From the cell containing the given text, extract its center point as [X, Y] coordinate. 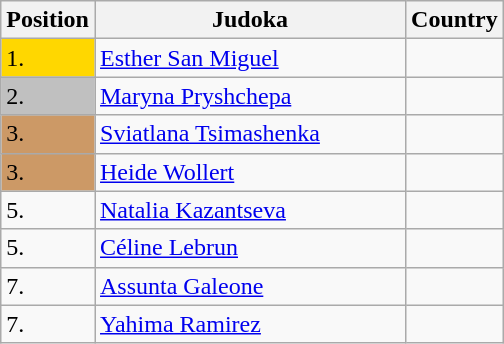
Esther San Miguel [250, 58]
Sviatlana Tsimashenka [250, 134]
Natalia Kazantseva [250, 210]
Assunta Galeone [250, 286]
Céline Lebrun [250, 248]
Position [48, 20]
Country [455, 20]
Heide Wollert [250, 172]
1. [48, 58]
2. [48, 96]
Yahima Ramirez [250, 324]
Maryna Pryshchepa [250, 96]
Judoka [250, 20]
